Extract the (X, Y) coordinate from the center of the cell holding the provided text.  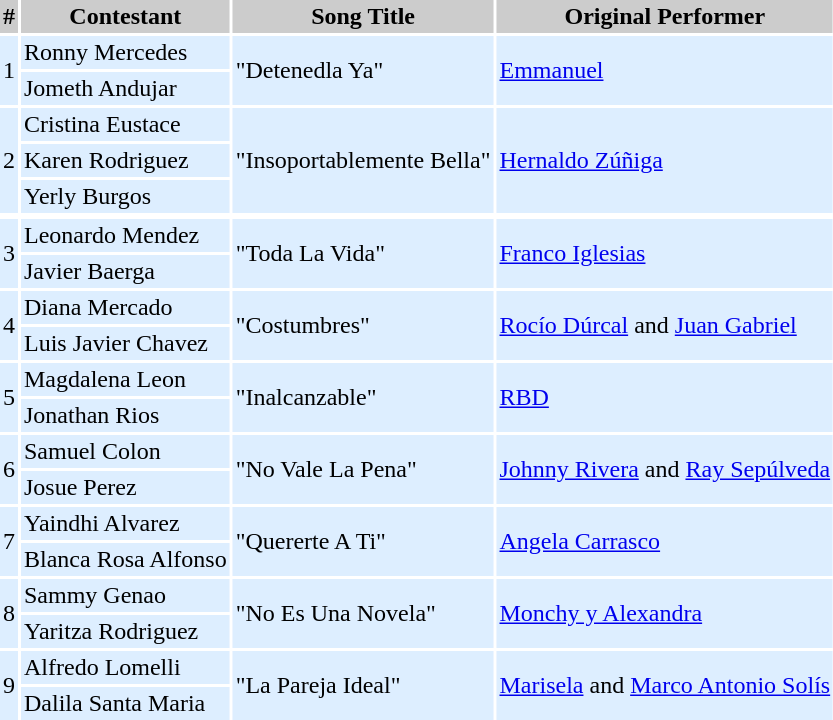
Luis Javier Chavez (126, 344)
"La Pareja Ideal" (364, 686)
"Insoportablemente Bella" (364, 160)
Song Title (364, 16)
"Quererte A Ti" (364, 542)
Rocío Dúrcal and Juan Gabriel (664, 326)
2 (9, 160)
Cristina Eustace (126, 124)
Samuel Colon (126, 452)
Original Performer (664, 16)
Dalila Santa Maria (126, 704)
RBD (664, 398)
Yaindhi Alvarez (126, 524)
6 (9, 470)
"Toda La Vida" (364, 254)
7 (9, 542)
Angela Carrasco (664, 542)
Yaritza Rodriguez (126, 632)
4 (9, 326)
Josue Perez (126, 488)
Jonathan Rios (126, 416)
Emmanuel (664, 70)
Johnny Rivera and Ray Sepúlveda (664, 470)
Hernaldo Zúñiga (664, 160)
Leonardo Mendez (126, 236)
Contestant (126, 16)
5 (9, 398)
"No Vale La Pena" (364, 470)
"No Es Una Novela" (364, 614)
Diana Mercado (126, 308)
# (9, 16)
9 (9, 686)
Ronny Mercedes (126, 52)
3 (9, 254)
1 (9, 70)
Javier Baerga (126, 272)
8 (9, 614)
Blanca Rosa Alfonso (126, 560)
"Costumbres" (364, 326)
Sammy Genao (126, 596)
Franco Iglesias (664, 254)
Yerly Burgos (126, 196)
"Detenedla Ya" (364, 70)
Monchy y Alexandra (664, 614)
"Inalcanzable" (364, 398)
Marisela and Marco Antonio Solís (664, 686)
Karen Rodriguez (126, 160)
Alfredo Lomelli (126, 668)
Jometh Andujar (126, 88)
Magdalena Leon (126, 380)
